Extract the [X, Y] coordinate from the center of the cell holding the provided text.  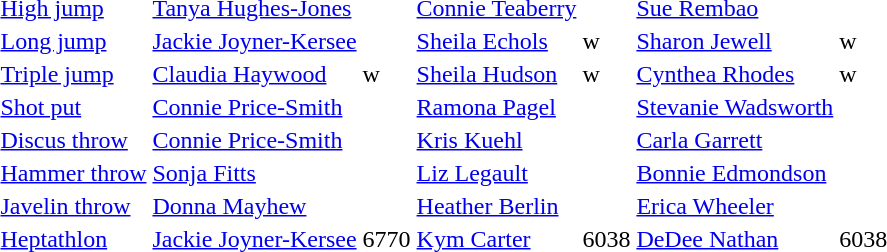
Stevanie Wadsworth [735, 107]
Liz Legault [496, 173]
Heather Berlin [496, 206]
Kris Kuehl [496, 140]
Donna Mayhew [254, 206]
Sharon Jewell [735, 41]
Jackie Joyner-Kersee [254, 41]
Claudia Haywood [254, 74]
Erica Wheeler [735, 206]
Ramona Pagel [496, 107]
Carla Garrett [735, 140]
Sheila Hudson [496, 74]
Cynthea Rhodes [735, 74]
Sonja Fitts [254, 173]
Sheila Echols [496, 41]
Bonnie Edmondson [735, 173]
